Identify which cell holds the provided text, then report its [X, Y] central coordinate. 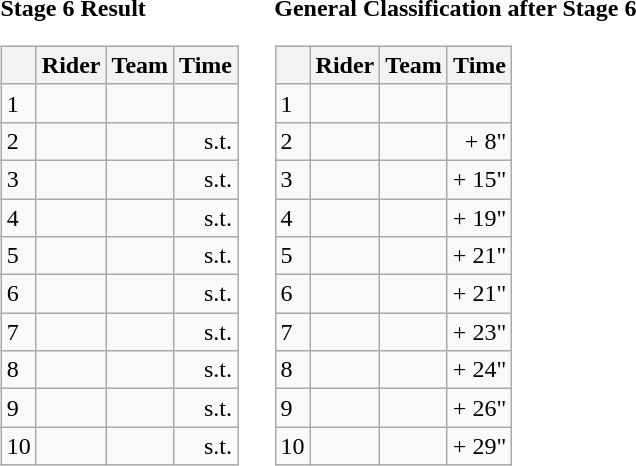
+ 23" [479, 332]
+ 8" [479, 141]
+ 19" [479, 217]
+ 29" [479, 446]
+ 15" [479, 179]
+ 26" [479, 408]
+ 24" [479, 370]
